Search for the cell housing the specified text and yield its [X, Y] center coordinate. 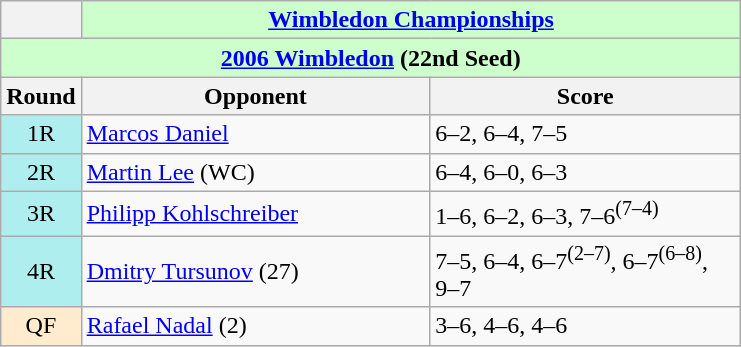
2006 Wimbledon (22nd Seed) [371, 58]
Dmitry Tursunov (27) [256, 272]
6–2, 6–4, 7–5 [586, 134]
Score [586, 96]
7–5, 6–4, 6–7(2–7), 6–7(6–8), 9–7 [586, 272]
Opponent [256, 96]
3R [41, 214]
4R [41, 272]
2R [41, 172]
Rafael Nadal (2) [256, 326]
Philipp Kohlschreiber [256, 214]
1–6, 6–2, 6–3, 7–6(7–4) [586, 214]
1R [41, 134]
6–4, 6–0, 6–3 [586, 172]
QF [41, 326]
Marcos Daniel [256, 134]
Round [41, 96]
Wimbledon Championships [411, 20]
3–6, 4–6, 4–6 [586, 326]
Martin Lee (WC) [256, 172]
